Return (x, y) of the center of cell containing provided text 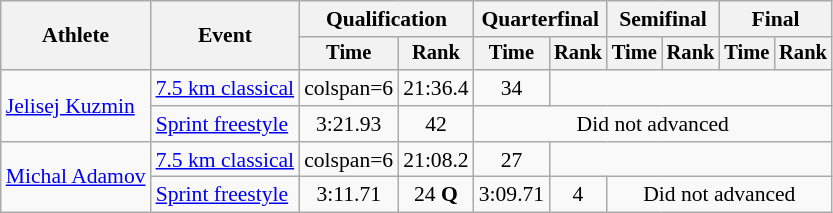
Jelisej Kuzmin (76, 106)
Athlete (76, 36)
4 (578, 195)
3:21.93 (348, 124)
3:09.71 (512, 195)
Final (775, 19)
24 Q (436, 195)
Semifinal (663, 19)
3:11.71 (348, 195)
Quarterfinal (540, 19)
21:36.4 (436, 88)
Michal Adamov (76, 178)
27 (512, 160)
21:08.2 (436, 160)
Qualification (386, 19)
34 (512, 88)
Event (226, 36)
42 (436, 124)
